Pinpoint the cell where the given text exists, returning its [x, y] midpoint coordinate. 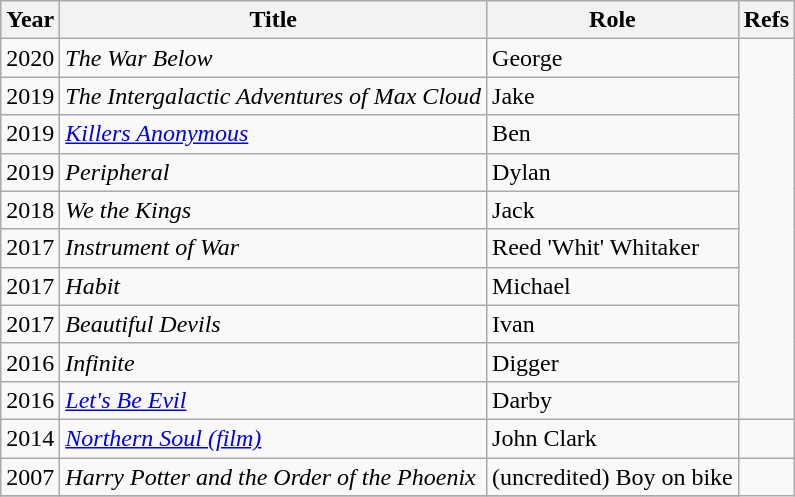
Infinite [274, 362]
Jake [613, 96]
Reed 'Whit' Whitaker [613, 248]
The War Below [274, 58]
Digger [613, 362]
(uncredited) Boy on bike [613, 477]
George [613, 58]
Title [274, 20]
Killers Anonymous [274, 134]
Michael [613, 286]
Instrument of War [274, 248]
Habit [274, 286]
Ivan [613, 324]
Harry Potter and the Order of the Phoenix [274, 477]
2018 [30, 210]
Beautiful Devils [274, 324]
Ben [613, 134]
Jack [613, 210]
Role [613, 20]
Peripheral [274, 172]
Let's Be Evil [274, 400]
2007 [30, 477]
2014 [30, 438]
John Clark [613, 438]
Dylan [613, 172]
Northern Soul (film) [274, 438]
We the Kings [274, 210]
Darby [613, 400]
Refs [766, 20]
Year [30, 20]
2020 [30, 58]
The Intergalactic Adventures of Max Cloud [274, 96]
